Extract the (X, Y) coordinate from the center of the cell holding the provided text.  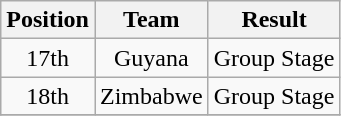
Team (151, 20)
Guyana (151, 58)
17th (48, 58)
Position (48, 20)
Zimbabwe (151, 96)
18th (48, 96)
Result (274, 20)
